Determine the (X, Y) coordinate at the center of the cell enclosing the given text.  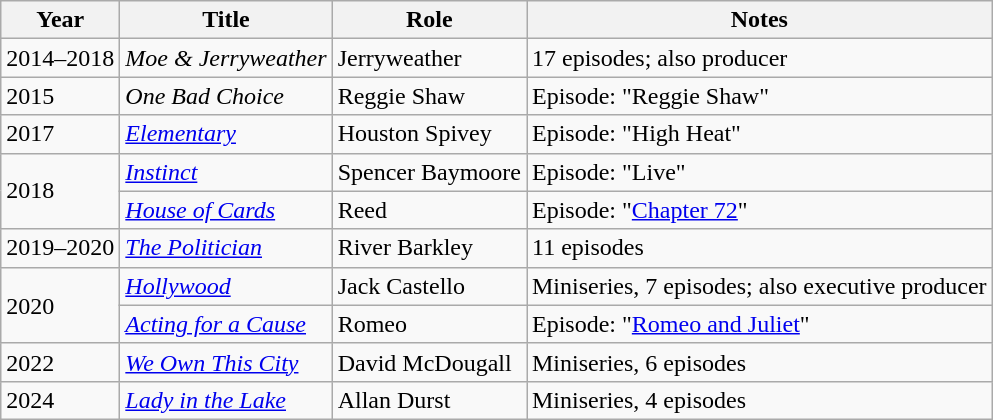
Elementary (226, 134)
2018 (60, 191)
Episode: "Reggie Shaw" (759, 96)
Reggie Shaw (429, 96)
David McDougall (429, 362)
Episode: "Chapter 72" (759, 210)
The Politician (226, 248)
House of Cards (226, 210)
Episode: "Romeo and Juliet" (759, 324)
2022 (60, 362)
Houston Spivey (429, 134)
Miniseries, 4 episodes (759, 400)
Episode: "High Heat" (759, 134)
Reed (429, 210)
Hollywood (226, 286)
Instinct (226, 172)
Spencer Baymoore (429, 172)
Notes (759, 20)
Lady in the Lake (226, 400)
Episode: "Live" (759, 172)
River Barkley (429, 248)
We Own This City (226, 362)
2014–2018 (60, 58)
Role (429, 20)
2015 (60, 96)
11 episodes (759, 248)
One Bad Choice (226, 96)
Jack Castello (429, 286)
Acting for a Cause (226, 324)
Year (60, 20)
Moe & Jerryweather (226, 58)
2019–2020 (60, 248)
2024 (60, 400)
17 episodes; also producer (759, 58)
2020 (60, 305)
Miniseries, 6 episodes (759, 362)
Title (226, 20)
Jerryweather (429, 58)
2017 (60, 134)
Allan Durst (429, 400)
Romeo (429, 324)
Miniseries, 7 episodes; also executive producer (759, 286)
